Return (X, Y) of the center of cell containing provided text 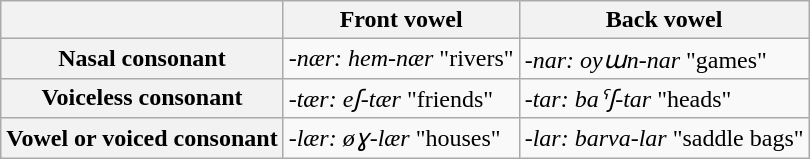
Back vowel (664, 20)
Voiceless consonant (142, 98)
-lær: øɣ-lær "houses" (401, 138)
Front vowel (401, 20)
-tar: baˁʃ-tar "heads" (664, 98)
-lar: barva-lar "saddle bags" (664, 138)
-nar: oyɯn-nar "games" (664, 59)
Nasal consonant (142, 59)
-nær: hem-nær "rivers" (401, 59)
Vowel or voiced consonant (142, 138)
-tær: eʃ-tær "friends" (401, 98)
